Capture the cell that displays the provided text and extract its (x, y) central coordinate. 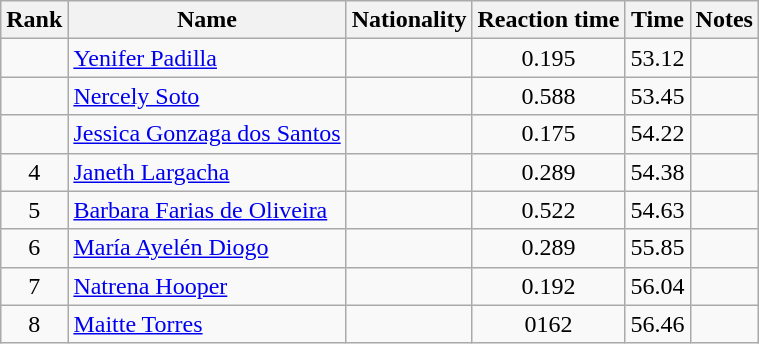
Nationality (409, 20)
53.12 (658, 58)
0.588 (548, 96)
56.04 (658, 286)
0162 (548, 324)
0.192 (548, 286)
54.63 (658, 210)
Nercely Soto (207, 96)
5 (34, 210)
Rank (34, 20)
55.85 (658, 248)
7 (34, 286)
Notes (724, 20)
4 (34, 172)
0.522 (548, 210)
0.175 (548, 134)
María Ayelén Diogo (207, 248)
56.46 (658, 324)
54.22 (658, 134)
Time (658, 20)
Name (207, 20)
0.195 (548, 58)
Natrena Hooper (207, 286)
54.38 (658, 172)
Reaction time (548, 20)
Maitte Torres (207, 324)
Barbara Farias de Oliveira (207, 210)
Yenifer Padilla (207, 58)
Jessica Gonzaga dos Santos (207, 134)
53.45 (658, 96)
Janeth Largacha (207, 172)
8 (34, 324)
6 (34, 248)
